Pinpoint the cell where the given text exists, returning its [X, Y] midpoint coordinate. 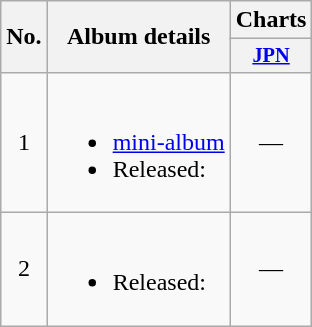
Released: [138, 270]
No. [24, 37]
1 [24, 142]
Charts [271, 20]
JPN [271, 56]
mini-albumReleased: [138, 142]
Album details [138, 37]
2 [24, 270]
